Find where the given text appears and provide that cell's center as [X, Y] coordinate. 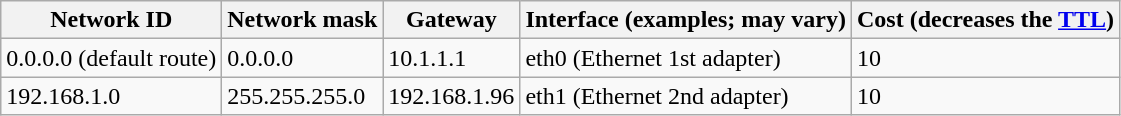
0.0.0.0 (default route) [112, 58]
Network mask [302, 20]
Interface (examples; may vary) [686, 20]
Network ID [112, 20]
255.255.255.0 [302, 96]
10.1.1.1 [452, 58]
eth0 (Ethernet 1st adapter) [686, 58]
192.168.1.96 [452, 96]
eth1 (Ethernet 2nd adapter) [686, 96]
0.0.0.0 [302, 58]
Gateway [452, 20]
192.168.1.0 [112, 96]
Cost (decreases the TTL) [985, 20]
